Pinpoint the cell where the given text exists, returning its [x, y] midpoint coordinate. 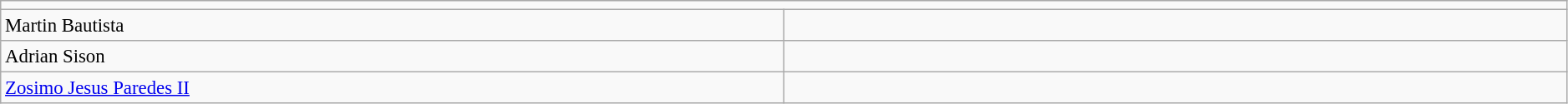
Adrian Sison [393, 57]
Zosimo Jesus Paredes II [393, 88]
Martin Bautista [393, 26]
